Capture the cell that displays the provided text and extract its [X, Y] central coordinate. 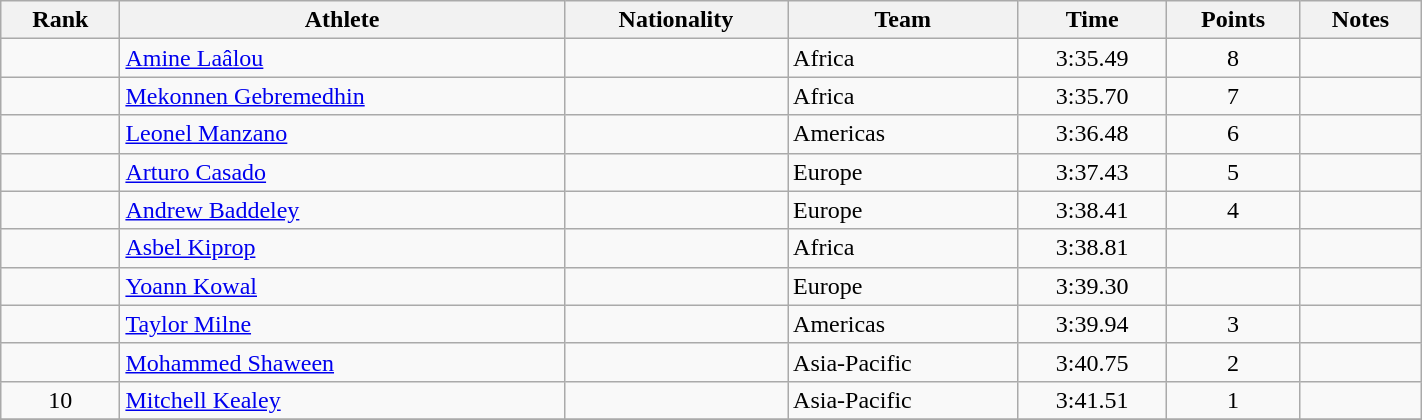
3:40.75 [1092, 362]
3 [1232, 324]
10 [60, 400]
Leonel Manzano [342, 134]
Mitchell Kealey [342, 400]
Time [1092, 20]
Mohammed Shaween [342, 362]
Athlete [342, 20]
Yoann Kowal [342, 286]
Arturo Casado [342, 172]
3:41.51 [1092, 400]
3:37.43 [1092, 172]
Mekonnen Gebremedhin [342, 96]
7 [1232, 96]
Points [1232, 20]
8 [1232, 58]
Notes [1361, 20]
2 [1232, 362]
6 [1232, 134]
4 [1232, 210]
Nationality [676, 20]
3:39.30 [1092, 286]
Rank [60, 20]
3:39.94 [1092, 324]
3:38.41 [1092, 210]
3:36.48 [1092, 134]
3:35.49 [1092, 58]
3:38.81 [1092, 248]
Asbel Kiprop [342, 248]
Team [903, 20]
Taylor Milne [342, 324]
5 [1232, 172]
1 [1232, 400]
3:35.70 [1092, 96]
Amine Laâlou [342, 58]
Andrew Baddeley [342, 210]
